From the cell containing the given text, extract its center point as (x, y) coordinate. 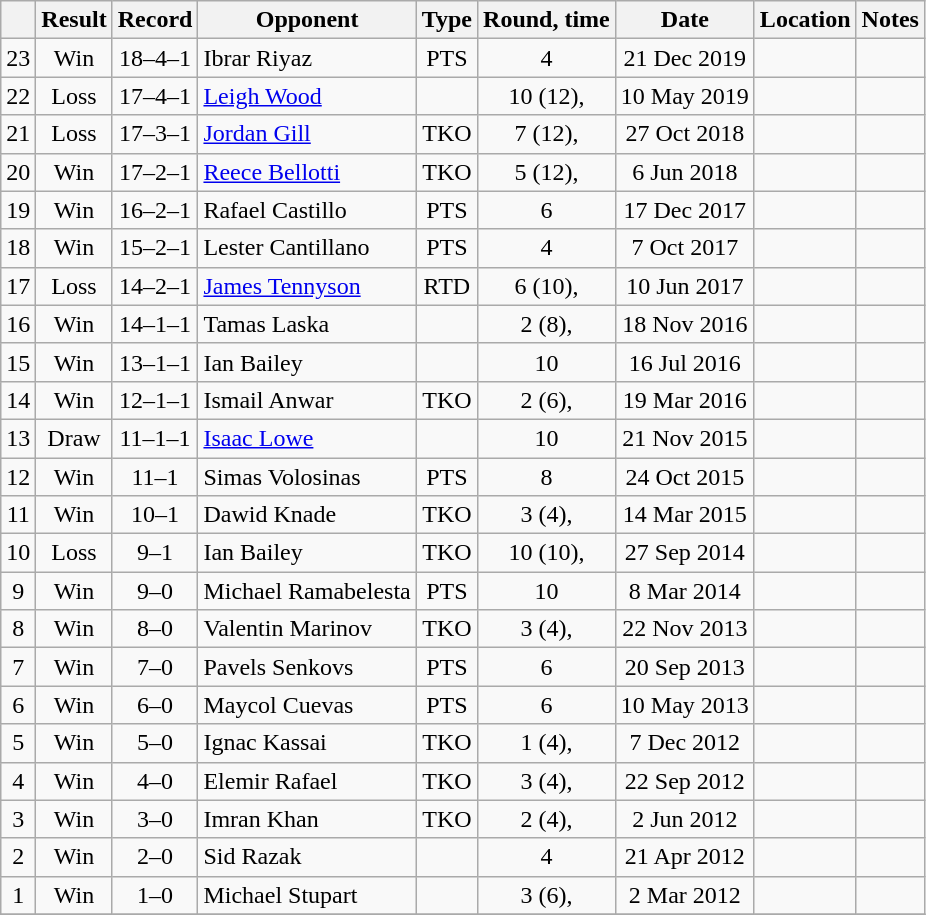
15–2–1 (155, 248)
17 (18, 286)
1–0 (155, 895)
21 Dec 2019 (684, 58)
15 (18, 362)
Pavels Senkovs (307, 667)
14–2–1 (155, 286)
23 (18, 58)
7 Oct 2017 (684, 248)
13–1–1 (155, 362)
4–0 (155, 781)
Ignac Kassai (307, 743)
7 Dec 2012 (684, 743)
8–0 (155, 629)
18 Nov 2016 (684, 324)
17 Dec 2017 (684, 210)
22 (18, 96)
Draw (74, 438)
24 Oct 2015 (684, 477)
10 May 2013 (684, 705)
14 (18, 400)
19 (18, 210)
Simas Volosinas (307, 477)
Location (805, 20)
2–0 (155, 857)
9–0 (155, 591)
13 (18, 438)
Date (684, 20)
19 Mar 2016 (684, 400)
Opponent (307, 20)
1 (18, 895)
18 (18, 248)
5 (12), (547, 172)
1 (4), (547, 743)
2 (8), (547, 324)
16 Jul 2016 (684, 362)
Notes (890, 20)
2 (18, 857)
Ibrar Riyaz (307, 58)
22 Nov 2013 (684, 629)
2 (6), (547, 400)
2 (4), (547, 819)
3 (6), (547, 895)
10 (12), (547, 96)
RTD (446, 286)
22 Sep 2012 (684, 781)
10 May 2019 (684, 96)
Michael Stupart (307, 895)
5 (18, 743)
12–1–1 (155, 400)
11–1–1 (155, 438)
17–3–1 (155, 134)
Maycol Cuevas (307, 705)
14–1–1 (155, 324)
3 (18, 819)
Record (155, 20)
6–0 (155, 705)
2 Mar 2012 (684, 895)
Type (446, 20)
7 (12), (547, 134)
11 (18, 515)
9–1 (155, 553)
10–1 (155, 515)
5–0 (155, 743)
Ismail Anwar (307, 400)
12 (18, 477)
Round, time (547, 20)
Reece Bellotti (307, 172)
Lester Cantillano (307, 248)
Sid Razak (307, 857)
20 Sep 2013 (684, 667)
Dawid Knade (307, 515)
10 (10), (547, 553)
21 Nov 2015 (684, 438)
Imran Khan (307, 819)
17–4–1 (155, 96)
Rafael Castillo (307, 210)
Leigh Wood (307, 96)
21 Apr 2012 (684, 857)
3–0 (155, 819)
18–4–1 (155, 58)
8 Mar 2014 (684, 591)
Elemir Rafael (307, 781)
9 (18, 591)
20 (18, 172)
7–0 (155, 667)
Isaac Lowe (307, 438)
17–2–1 (155, 172)
10 Jun 2017 (684, 286)
7 (18, 667)
27 Oct 2018 (684, 134)
Valentin Marinov (307, 629)
6 (10), (547, 286)
James Tennyson (307, 286)
Michael Ramabelesta (307, 591)
14 Mar 2015 (684, 515)
27 Sep 2014 (684, 553)
16–2–1 (155, 210)
16 (18, 324)
11–1 (155, 477)
21 (18, 134)
Jordan Gill (307, 134)
Tamas Laska (307, 324)
6 Jun 2018 (684, 172)
Result (74, 20)
2 Jun 2012 (684, 819)
